Return (X, Y) of the center of cell containing provided text 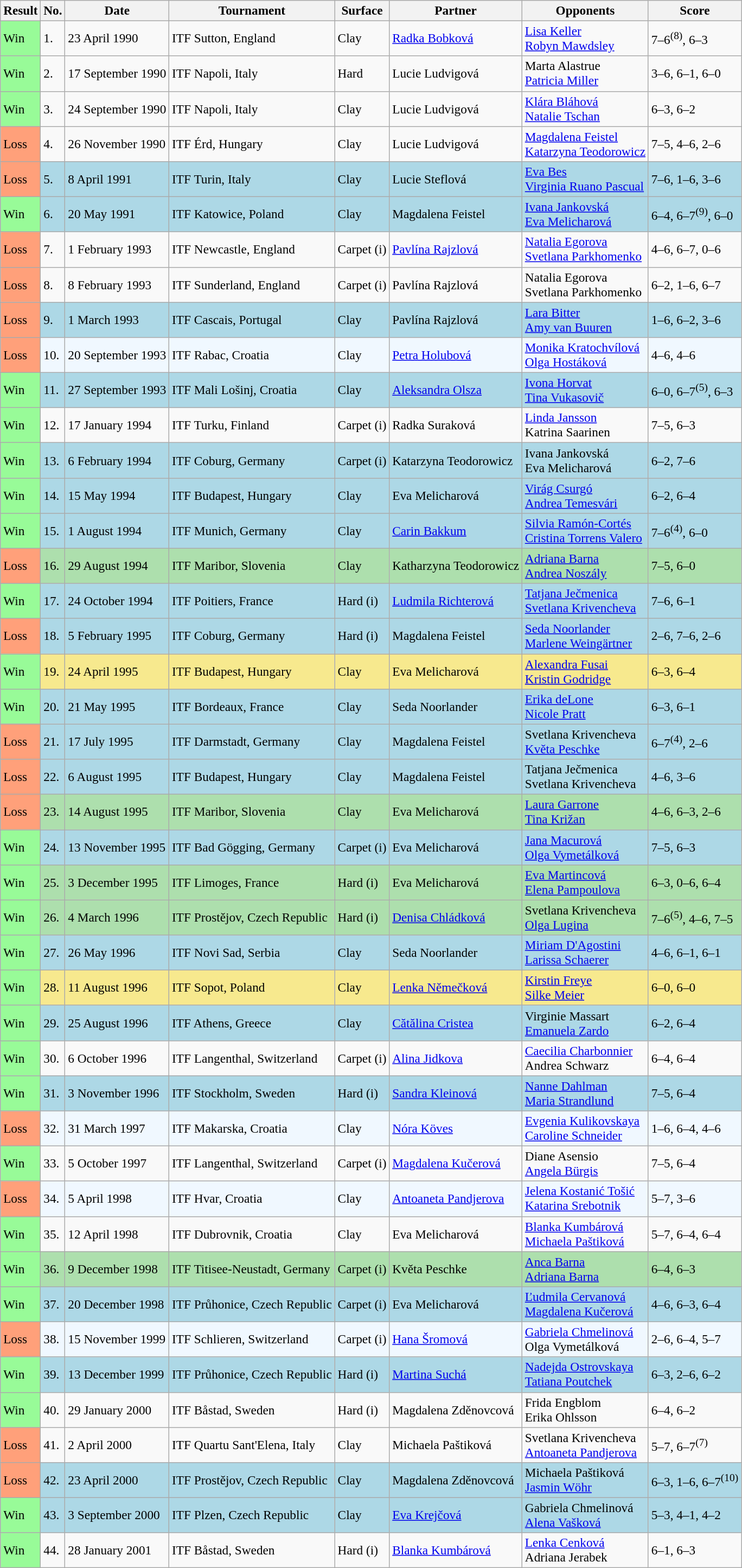
37. (53, 1304)
15 May 1994 (117, 495)
ITF Darmstadt, Germany (252, 741)
Katharzyna Teodorowicz (456, 566)
Monika Kratochvílová Olga Hostáková (585, 355)
23 April 2000 (117, 1480)
27 September 1993 (117, 390)
Erika deLone Nicole Pratt (585, 707)
17 September 1990 (117, 74)
Hard (362, 74)
6–3, 6–1 (694, 707)
3 November 1996 (117, 1093)
Antoaneta Pandjerova (456, 1198)
1 March 1993 (117, 319)
Adriana Barna Andrea Noszály (585, 566)
ITF Poitiers, France (252, 601)
Lisa Keller Robyn Mawdsley (585, 38)
39. (53, 1374)
Opponents (585, 10)
Nadejda Ostrovskaya Tatiana Poutchek (585, 1374)
28. (53, 988)
5 April 1998 (117, 1198)
Martina Suchá (456, 1374)
Lenka Němečková (456, 988)
4–6, 4–6 (694, 355)
2. (53, 74)
Svetlana Krivencheva Květa Peschke (585, 741)
ITF Bordeaux, France (252, 707)
Kirstin Freye Silke Meier (585, 988)
Lenka Cenková Adriana Jerabek (585, 1550)
7–5, 6–0 (694, 566)
20. (53, 707)
5–7, 6–4, 6–4 (694, 1234)
42. (53, 1480)
44. (53, 1550)
18. (53, 636)
17. (53, 601)
1 August 1994 (117, 531)
ITF Turin, Italy (252, 179)
Blanka Kumbárová (456, 1550)
21. (53, 741)
8 February 1993 (117, 284)
Virág Csurgó Andrea Temesvári (585, 495)
Caecilia Charbonnier Andrea Schwarz (585, 1058)
5 October 1997 (117, 1164)
Surface (362, 10)
ITF Athens, Greece (252, 1023)
Silvia Ramón-Cortés Cristina Torrens Valero (585, 531)
29. (53, 1023)
14 August 1995 (117, 812)
19. (53, 671)
Magdalena Feistel Katarzyna Teodorowicz (585, 143)
17 January 1994 (117, 426)
ITF Munich, Germany (252, 531)
6–3, 1–6, 6–7(10) (694, 1480)
6–4, 6–2 (694, 1410)
Miriam D'Agostini Larissa Schaerer (585, 952)
28 January 2001 (117, 1550)
7–6, 6–1 (694, 601)
Evgenia Kulikovskaya Caroline Schneider (585, 1128)
ITF Novi Sad, Serbia (252, 952)
6–4, 6–7(9), 6–0 (694, 214)
4–6, 6–7, 0–6 (694, 250)
5. (53, 179)
ITF Sopot, Poland (252, 988)
4 March 1996 (117, 917)
6–2, 7–6 (694, 460)
Michaela Paštiková (456, 1445)
5–7, 6–7(7) (694, 1445)
Petra Holubová (456, 355)
Alexandra Fusai Kristin Godridge (585, 671)
6–0, 6–0 (694, 988)
3–6, 6–1, 6–0 (694, 74)
ITF Schlieren, Switzerland (252, 1340)
6–2, 1–6, 6–7 (694, 284)
2–6, 6–4, 5–7 (694, 1340)
5–7, 3–6 (694, 1198)
ITF Bad Gögging, Germany (252, 847)
ITF Katowice, Poland (252, 214)
5 February 1995 (117, 636)
24. (53, 847)
Nóra Köves (456, 1128)
3 December 1995 (117, 883)
10. (53, 355)
6–3, 2–6, 6–2 (694, 1374)
13 November 1995 (117, 847)
2–6, 7–6, 2–6 (694, 636)
14. (53, 495)
40. (53, 1410)
32. (53, 1128)
29 January 2000 (117, 1410)
Diane Asensio Angela Bürgis (585, 1164)
6–7(4), 2–6 (694, 741)
25. (53, 883)
ITF Dubrovnik, Croatia (252, 1234)
20 May 1991 (117, 214)
Eva Bes Virginia Ruano Pascual (585, 179)
Eva Krejčová (456, 1515)
13. (53, 460)
Jana Macurová Olga Vymetálková (585, 847)
24 October 1994 (117, 601)
Lucie Steflová (456, 179)
Katarzyna Teodorowicz (456, 460)
20 September 1993 (117, 355)
26 May 1996 (117, 952)
31 March 1997 (117, 1128)
8 April 1991 (117, 179)
Ludmila Richterová (456, 601)
Sandra Kleinová (456, 1093)
31. (53, 1093)
Ľudmila Cervanová Magdalena Kučerová (585, 1304)
7. (53, 250)
6–3, 6–4 (694, 671)
6–1, 6–3 (694, 1550)
38. (53, 1340)
ITF Plzen, Czech Republic (252, 1515)
6. (53, 214)
ITF Sutton, England (252, 38)
1–6, 6–2, 3–6 (694, 319)
2 April 2000 (117, 1445)
Gabriela Chmelinová Olga Vymetálková (585, 1340)
34. (53, 1198)
4. (53, 143)
16. (53, 566)
22. (53, 776)
25 August 1996 (117, 1023)
6 August 1995 (117, 776)
5–3, 4–1, 4–2 (694, 1515)
Denisa Chládková (456, 917)
24 September 1990 (117, 109)
ITF Newcastle, England (252, 250)
6–0, 6–7(5), 6–3 (694, 390)
41. (53, 1445)
Svetlana Krivencheva Antoaneta Pandjerova (585, 1445)
6–3, 6–2 (694, 109)
Květa Peschke (456, 1269)
33. (53, 1164)
Frida Engblom Erika Ohlsson (585, 1410)
Alina Jidkova (456, 1058)
11. (53, 390)
ITF Mali Lošinj, Croatia (252, 390)
Nanne Dahlman Maria Strandlund (585, 1093)
20 December 1998 (117, 1304)
6 October 1996 (117, 1058)
36. (53, 1269)
1. (53, 38)
ITF Sunderland, England (252, 284)
15 November 1999 (117, 1340)
7–6, 1–6, 3–6 (694, 179)
7–6(5), 4–6, 7–5 (694, 917)
8. (53, 284)
12 April 1998 (117, 1234)
Marta Alastrue Patricia Miller (585, 74)
26. (53, 917)
ITF Titisee-Neustadt, Germany (252, 1269)
24 April 1995 (117, 671)
12. (53, 426)
11 August 1996 (117, 988)
Tournament (252, 10)
ITF Makarska, Croatia (252, 1128)
Aleksandra Olsza (456, 390)
Score (694, 10)
29 August 1994 (117, 566)
Date (117, 10)
Magdalena Kučerová (456, 1164)
ITF Stockholm, Sweden (252, 1093)
ITF Érd, Hungary (252, 143)
Hana Šromová (456, 1340)
Result (21, 10)
27. (53, 952)
Jelena Kostanić Tošić Katarina Srebotnik (585, 1198)
Svetlana Krivencheva Olga Lugina (585, 917)
Lara Bitter Amy van Buuren (585, 319)
Michaela Paštiková Jasmin Wöhr (585, 1480)
6–4, 6–4 (694, 1058)
6–3, 0–6, 6–4 (694, 883)
ITF Limoges, France (252, 883)
4–6, 6–1, 6–1 (694, 952)
1–6, 6–4, 4–6 (694, 1128)
26 November 1990 (117, 143)
Laura Garrone Tina Križan (585, 812)
35. (53, 1234)
ITF Quartu Sant'Elena, Italy (252, 1445)
Blanka Kumbárová Michaela Paštiková (585, 1234)
6 February 1994 (117, 460)
Radka Suraková (456, 426)
4–6, 6–3, 2–6 (694, 812)
ITF Cascais, Portugal (252, 319)
Klára Bláhová Natalie Tschan (585, 109)
3 September 2000 (117, 1515)
43. (53, 1515)
21 May 1995 (117, 707)
Linda Jansson Katrina Saarinen (585, 426)
17 July 1995 (117, 741)
Eva Martincová Elena Pampoulova (585, 883)
Seda Noorlander Marlene Weingärtner (585, 636)
30. (53, 1058)
1 February 1993 (117, 250)
23. (53, 812)
9. (53, 319)
7–6(4), 6–0 (694, 531)
3. (53, 109)
Radka Bobková (456, 38)
15. (53, 531)
7–6(8), 6–3 (694, 38)
6–4, 6–3 (694, 1269)
Partner (456, 10)
Cătălina Cristea (456, 1023)
7–5, 4–6, 2–6 (694, 143)
ITF Hvar, Croatia (252, 1198)
No. (53, 10)
4–6, 6–3, 6–4 (694, 1304)
4–6, 3–6 (694, 776)
Carin Bakkum (456, 531)
Ivona Horvat Tina Vukasovič (585, 390)
Gabriela Chmelinová Alena Vašková (585, 1515)
Virginie Massart Emanuela Zardo (585, 1023)
Anca Barna Adriana Barna (585, 1269)
ITF Rabac, Croatia (252, 355)
23 April 1990 (117, 38)
ITF Turku, Finland (252, 426)
13 December 1999 (117, 1374)
9 December 1998 (117, 1269)
